Search for the cell housing the specified text and yield its (x, y) center coordinate. 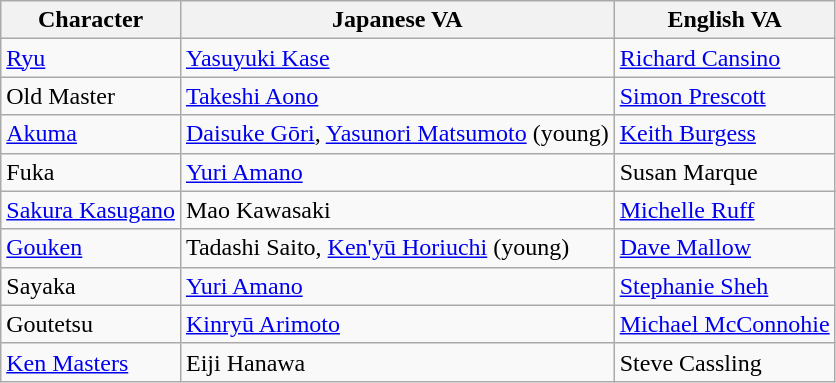
Michelle Ruff (724, 210)
Keith Burgess (724, 134)
Simon Prescott (724, 96)
Stephanie Sheh (724, 286)
Akuma (91, 134)
Gouken (91, 248)
Steve Cassling (724, 362)
Ken Masters (91, 362)
Dave Mallow (724, 248)
Tadashi Saito, Ken'yū Horiuchi (young) (397, 248)
Old Master (91, 96)
Sakura Kasugano (91, 210)
English VA (724, 20)
Richard Cansino (724, 58)
Mao Kawasaki (397, 210)
Sayaka (91, 286)
Eiji Hanawa (397, 362)
Ryu (91, 58)
Daisuke Gōri, Yasunori Matsumoto (young) (397, 134)
Fuka (91, 172)
Yasuyuki Kase (397, 58)
Michael McConnohie (724, 324)
Japanese VA (397, 20)
Takeshi Aono (397, 96)
Character (91, 20)
Kinryū Arimoto (397, 324)
Susan Marque (724, 172)
Goutetsu (91, 324)
